Pinpoint the cell where the given text exists, returning its (x, y) midpoint coordinate. 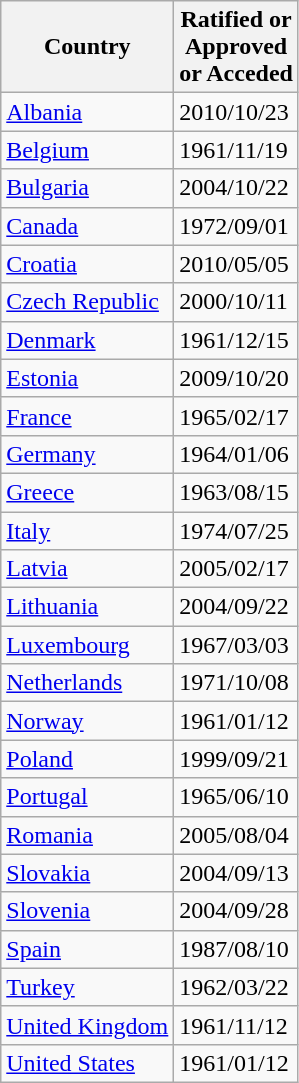
1971/10/08 (236, 683)
2009/10/20 (236, 378)
1972/09/01 (236, 226)
Greece (88, 492)
Czech Republic (88, 302)
Luxembourg (88, 645)
Albania (88, 112)
2000/10/11 (236, 302)
Germany (88, 454)
1965/02/17 (236, 416)
1963/08/15 (236, 492)
France (88, 416)
Portugal (88, 797)
Romania (88, 835)
1965/06/10 (236, 797)
Norway (88, 721)
Country (88, 47)
Turkey (88, 987)
1999/09/21 (236, 759)
2010/10/23 (236, 112)
Denmark (88, 340)
United Kingdom (88, 1025)
2005/02/17 (236, 569)
Netherlands (88, 683)
Ratified orApprovedor Acceded (236, 47)
1964/01/06 (236, 454)
United States (88, 1063)
Latvia (88, 569)
Lithuania (88, 607)
1961/12/15 (236, 340)
1974/07/25 (236, 531)
Spain (88, 949)
2004/09/13 (236, 873)
2004/09/28 (236, 911)
Slovenia (88, 911)
1961/11/12 (236, 1025)
Bulgaria (88, 188)
Estonia (88, 378)
2005/08/04 (236, 835)
1967/03/03 (236, 645)
Belgium (88, 150)
2004/10/22 (236, 188)
Croatia (88, 264)
1962/03/22 (236, 987)
2004/09/22 (236, 607)
Poland (88, 759)
Canada (88, 226)
Slovakia (88, 873)
Italy (88, 531)
1987/08/10 (236, 949)
1961/11/19 (236, 150)
2010/05/05 (236, 264)
